Extract the (x, y) coordinate from the center of the cell holding the provided text.  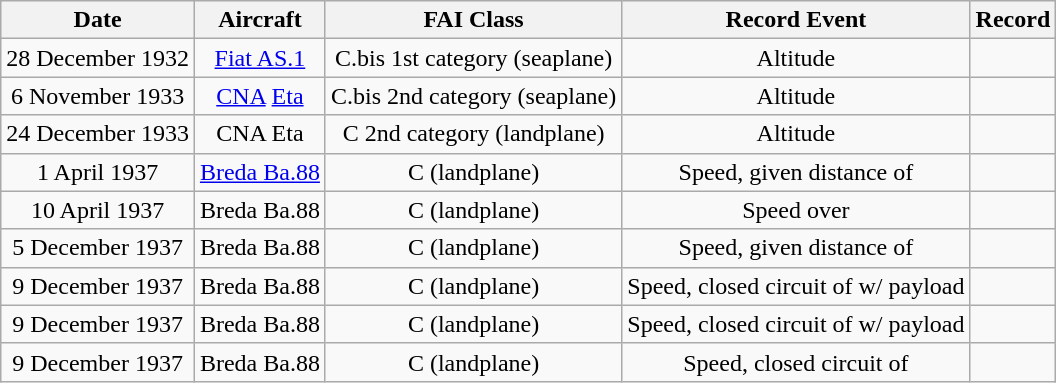
Record Event (796, 20)
FAI Class (473, 20)
Record (1013, 20)
1 April 1937 (98, 172)
28 December 1932 (98, 58)
24 December 1933 (98, 134)
Aircraft (260, 20)
10 April 1937 (98, 210)
Speed, closed circuit of (796, 362)
Fiat AS.1 (260, 58)
6 November 1933 (98, 96)
Speed over (796, 210)
C 2nd category (landplane) (473, 134)
C.bis 2nd category (seaplane) (473, 96)
C.bis 1st category (seaplane) (473, 58)
Date (98, 20)
5 December 1937 (98, 248)
